Provide the [x, y] coordinate of the cell's center where the given text is located.  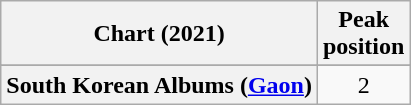
2 [363, 85]
South Korean Albums (Gaon) [160, 85]
Chart (2021) [160, 34]
Peakposition [363, 34]
